Find where the given text appears and provide that cell's center as [X, Y] coordinate. 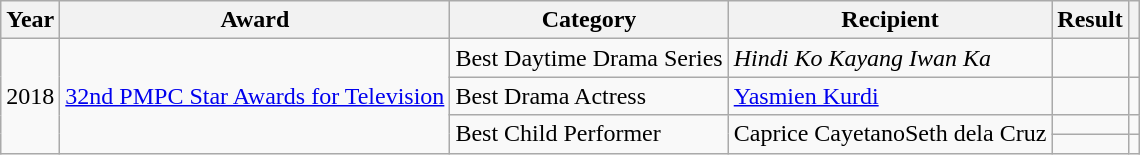
Year [30, 20]
Best Child Performer [589, 134]
32nd PMPC Star Awards for Television [255, 96]
Yasmien Kurdi [890, 96]
Caprice CayetanoSeth dela Cruz [890, 134]
Best Drama Actress [589, 96]
Best Daytime Drama Series [589, 58]
Recipient [890, 20]
Result [1090, 20]
Award [255, 20]
Category [589, 20]
2018 [30, 96]
Hindi Ko Kayang Iwan Ka [890, 58]
